Return (X, Y) of the center of cell containing provided text 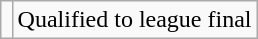
Qualified to league final (134, 20)
